Pinpoint the cell where the given text exists, returning its (x, y) midpoint coordinate. 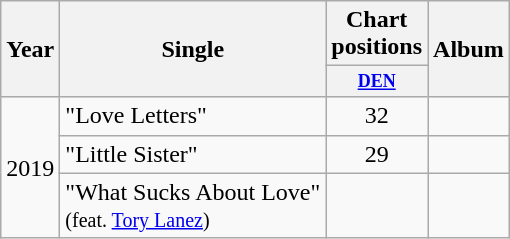
DEN (377, 82)
Album (469, 49)
"Love Letters" (193, 116)
2019 (30, 168)
"What Sucks About Love"(feat. Tory Lanez) (193, 206)
Year (30, 49)
29 (377, 154)
Single (193, 49)
Chart positions (377, 34)
"Little Sister" (193, 154)
32 (377, 116)
